Capture the cell that displays the provided text and extract its [X, Y] central coordinate. 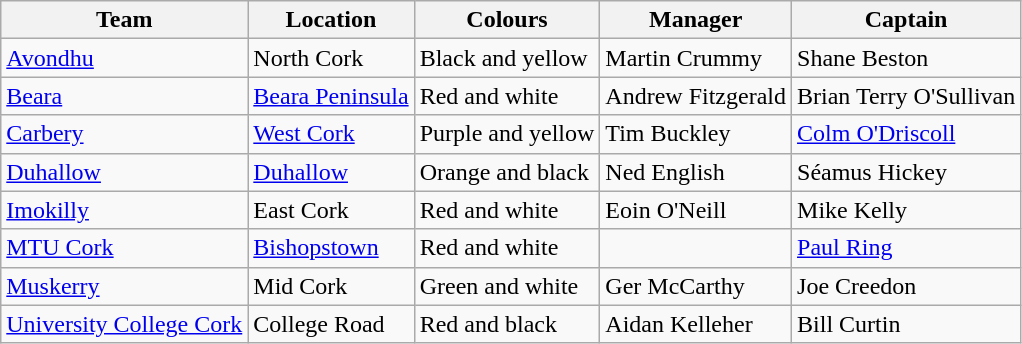
Team [124, 20]
Paul Ring [906, 248]
Manager [696, 20]
Mike Kelly [906, 210]
Séamus Hickey [906, 172]
MTU Cork [124, 248]
Location [331, 20]
Avondhu [124, 58]
Green and white [507, 286]
Black and yellow [507, 58]
North Cork [331, 58]
Ned English [696, 172]
East Cork [331, 210]
Martin Crummy [696, 58]
Andrew Fitzgerald [696, 96]
Imokilly [124, 210]
Colm O'Driscoll [906, 134]
Carbery [124, 134]
Colours [507, 20]
Aidan Kelleher [696, 324]
Joe Creedon [906, 286]
Eoin O'Neill [696, 210]
Bill Curtin [906, 324]
Purple and yellow [507, 134]
Orange and black [507, 172]
Mid Cork [331, 286]
Bishopstown [331, 248]
Muskerry [124, 286]
Beara [124, 96]
Captain [906, 20]
Ger McCarthy [696, 286]
West Cork [331, 134]
Beara Peninsula [331, 96]
University College Cork [124, 324]
Red and black [507, 324]
Shane Beston [906, 58]
College Road [331, 324]
Brian Terry O'Sullivan [906, 96]
Tim Buckley [696, 134]
